Capture the cell that displays the provided text and extract its [X, Y] central coordinate. 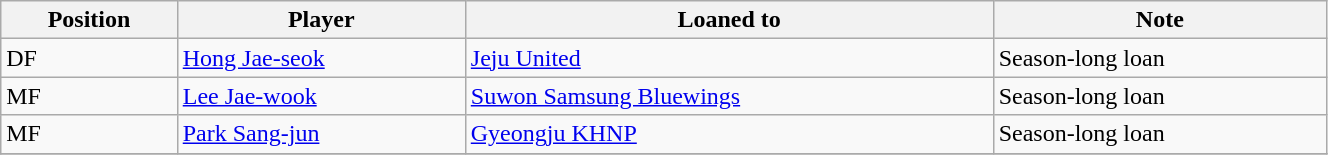
Suwon Samsung Bluewings [729, 96]
Loaned to [729, 20]
Lee Jae-wook [321, 96]
Player [321, 20]
Note [1160, 20]
Jeju United [729, 58]
Park Sang-jun [321, 134]
DF [89, 58]
Hong Jae-seok [321, 58]
Gyeongju KHNP [729, 134]
Position [89, 20]
